Locate the cell with the specified text and output its (x, y) center coordinate. 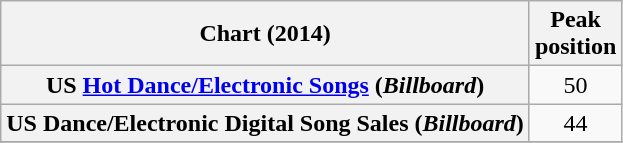
50 (575, 85)
US Hot Dance/Electronic Songs (Billboard) (266, 85)
Chart (2014) (266, 34)
44 (575, 123)
US Dance/Electronic Digital Song Sales (Billboard) (266, 123)
Peakposition (575, 34)
